Scan for the cell matching the given text and deliver its (x, y) coordinate at center. 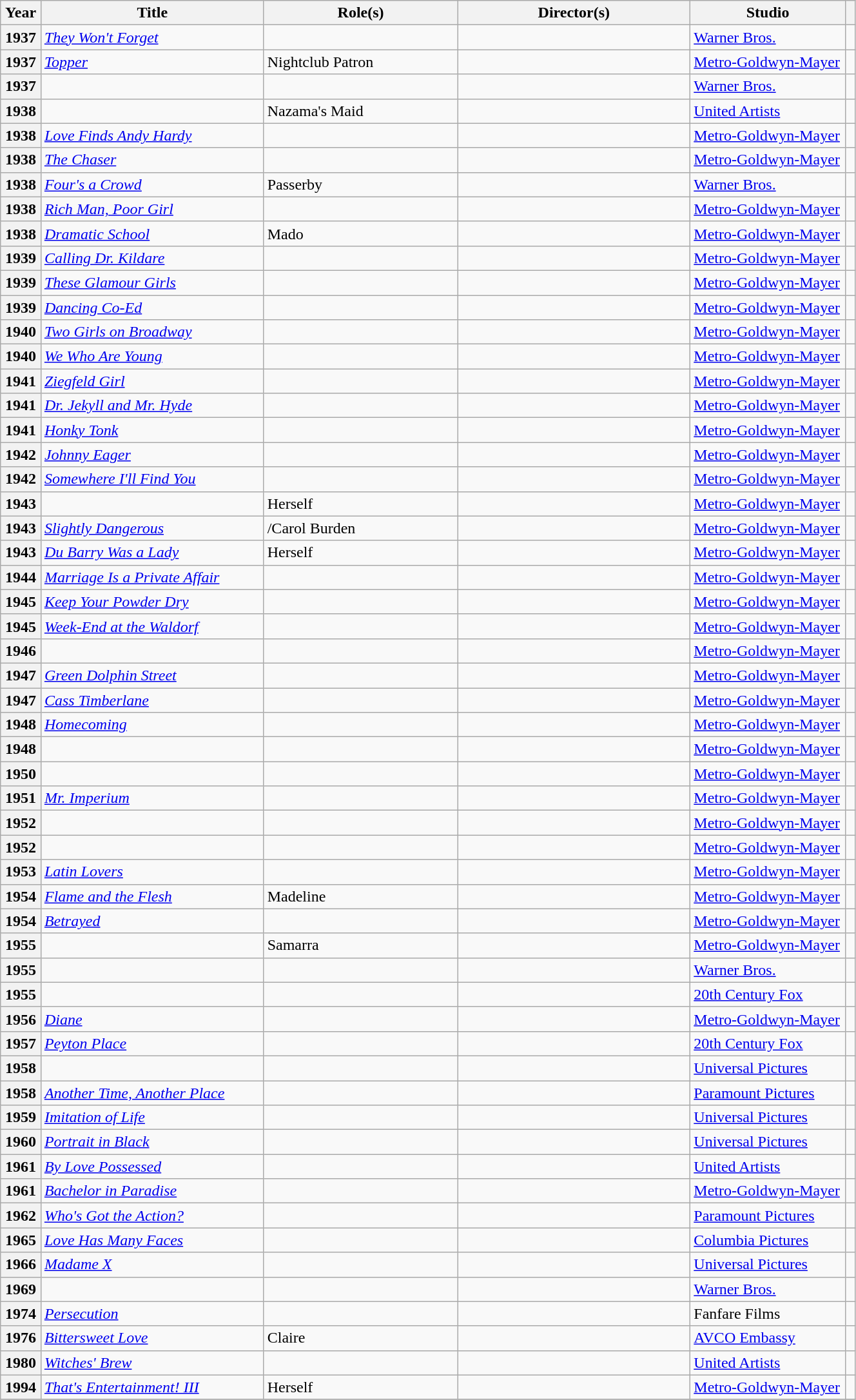
1953 (21, 872)
1960 (21, 1142)
Love Has Many Faces (152, 1240)
Dr. Jekyll and Mr. Hyde (152, 406)
The Chaser (152, 160)
Du Barry Was a Lady (152, 553)
Studio (768, 13)
Topper (152, 62)
1965 (21, 1240)
Ziegfeld Girl (152, 381)
Two Girls on Broadway (152, 332)
1944 (21, 577)
Samarra (361, 945)
/Carol Burden (361, 528)
1951 (21, 798)
1974 (21, 1314)
Year (21, 13)
Love Finds Andy Hardy (152, 135)
1950 (21, 774)
1962 (21, 1216)
Passerby (361, 184)
Calling Dr. Kildare (152, 258)
1994 (21, 1387)
Role(s) (361, 13)
1959 (21, 1118)
Green Dolphin Street (152, 675)
Homecoming (152, 725)
These Glamour Girls (152, 282)
Claire (361, 1338)
Dancing Co-Ed (152, 308)
Who's Got the Action? (152, 1216)
By Love Possessed (152, 1167)
1969 (21, 1289)
Cass Timberlane (152, 700)
Madame X (152, 1265)
Four's a Crowd (152, 184)
Columbia Pictures (768, 1240)
Witches' Brew (152, 1363)
Week-End at the Waldorf (152, 626)
That's Entertainment! III (152, 1387)
Fanfare Films (768, 1314)
1956 (21, 1019)
Madeline (361, 896)
1980 (21, 1363)
1976 (21, 1338)
Mr. Imperium (152, 798)
Betrayed (152, 921)
1957 (21, 1043)
Slightly Dangerous (152, 528)
Honky Tonk (152, 430)
Marriage Is a Private Affair (152, 577)
Johnny Eager (152, 455)
Somewhere I'll Find You (152, 479)
We Who Are Young (152, 357)
Flame and the Flesh (152, 896)
They Won't Forget (152, 37)
Nightclub Patron (361, 62)
Latin Lovers (152, 872)
Title (152, 13)
1946 (21, 651)
Diane (152, 1019)
Bachelor in Paradise (152, 1191)
Another Time, Another Place (152, 1093)
Persecution (152, 1314)
Imitation of Life (152, 1118)
Nazama's Maid (361, 111)
Director(s) (574, 13)
Rich Man, Poor Girl (152, 209)
Keep Your Powder Dry (152, 602)
Dramatic School (152, 233)
1966 (21, 1265)
AVCO Embassy (768, 1338)
Mado (361, 233)
Peyton Place (152, 1043)
Portrait in Black (152, 1142)
Bittersweet Love (152, 1338)
